Detect which cell encompasses the target text, then output its (X, Y) center coordinate. 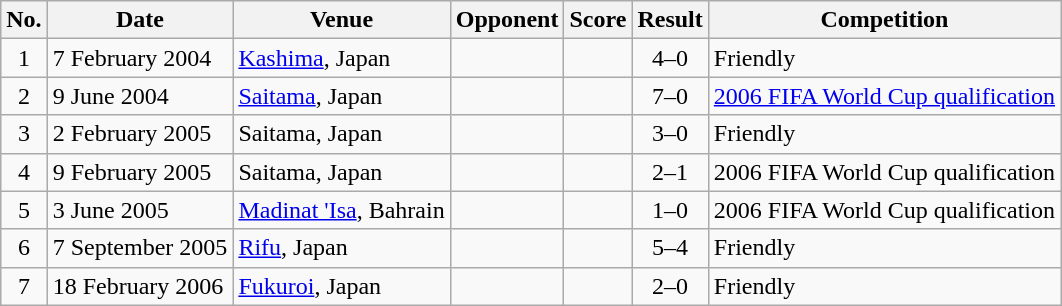
9 June 2004 (140, 96)
Fukuroi, Japan (342, 286)
1 (24, 58)
3–0 (670, 134)
4 (24, 172)
4–0 (670, 58)
No. (24, 20)
Venue (342, 20)
2–1 (670, 172)
7 (24, 286)
2 February 2005 (140, 134)
18 February 2006 (140, 286)
Score (598, 20)
Result (670, 20)
Madinat 'Isa, Bahrain (342, 210)
5 (24, 210)
Opponent (507, 20)
Kashima, Japan (342, 58)
5–4 (670, 248)
7–0 (670, 96)
Competition (884, 20)
6 (24, 248)
Date (140, 20)
1–0 (670, 210)
Rifu, Japan (342, 248)
2–0 (670, 286)
9 February 2005 (140, 172)
7 February 2004 (140, 58)
7 September 2005 (140, 248)
2 (24, 96)
3 (24, 134)
3 June 2005 (140, 210)
